From the cell containing the given text, extract its center point as (x, y) coordinate. 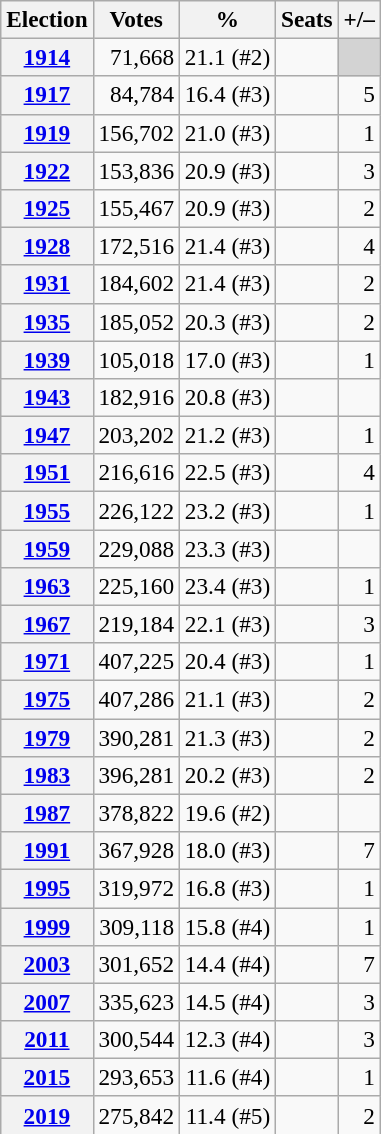
1955 (47, 510)
16.8 (#3) (227, 888)
5 (359, 95)
14.4 (#4) (227, 964)
15.8 (#4) (227, 926)
1995 (47, 888)
20.3 (#3) (227, 322)
1947 (47, 435)
21.1 (#2) (227, 57)
2015 (47, 1077)
1925 (47, 208)
17.0 (#3) (227, 359)
2019 (47, 1115)
1935 (47, 322)
1931 (47, 284)
2007 (47, 1002)
2011 (47, 1039)
21.1 (#3) (227, 699)
219,184 (136, 624)
20.8 (#3) (227, 397)
309,118 (136, 926)
378,822 (136, 813)
Election (47, 19)
18.0 (#3) (227, 850)
Seats (308, 19)
11.4 (#5) (227, 1115)
185,052 (136, 322)
1991 (47, 850)
12.3 (#4) (227, 1039)
203,202 (136, 435)
1943 (47, 397)
1928 (47, 246)
1975 (47, 699)
367,928 (136, 850)
407,225 (136, 662)
23.2 (#3) (227, 510)
335,623 (136, 1002)
1939 (47, 359)
1971 (47, 662)
% (227, 19)
11.6 (#4) (227, 1077)
16.4 (#3) (227, 95)
Votes (136, 19)
216,616 (136, 473)
1963 (47, 586)
275,842 (136, 1115)
23.4 (#3) (227, 586)
105,018 (136, 359)
1979 (47, 737)
21.3 (#3) (227, 737)
182,916 (136, 397)
71,668 (136, 57)
84,784 (136, 95)
300,544 (136, 1039)
1967 (47, 624)
319,972 (136, 888)
390,281 (136, 737)
229,088 (136, 548)
22.5 (#3) (227, 473)
172,516 (136, 246)
407,286 (136, 699)
1951 (47, 473)
19.6 (#2) (227, 813)
301,652 (136, 964)
23.3 (#3) (227, 548)
21.0 (#3) (227, 133)
1917 (47, 95)
20.4 (#3) (227, 662)
184,602 (136, 284)
1914 (47, 57)
1983 (47, 775)
21.2 (#3) (227, 435)
1919 (47, 133)
225,160 (136, 586)
1987 (47, 813)
226,122 (136, 510)
1999 (47, 926)
153,836 (136, 170)
1959 (47, 548)
155,467 (136, 208)
20.2 (#3) (227, 775)
396,281 (136, 775)
1922 (47, 170)
293,653 (136, 1077)
2003 (47, 964)
+/– (359, 19)
22.1 (#3) (227, 624)
156,702 (136, 133)
14.5 (#4) (227, 1002)
